Determine the [X, Y] coordinate at the center of the cell enclosing the given text.  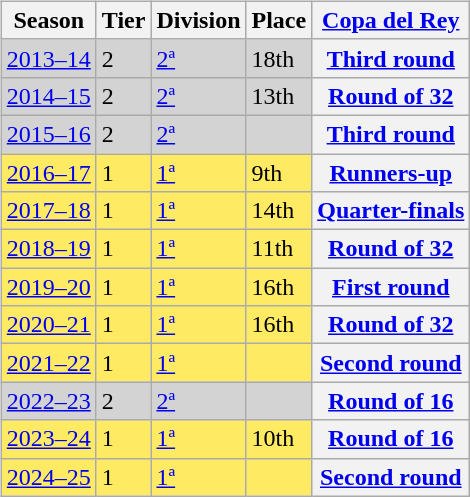
Division [198, 20]
2015–16 [48, 134]
Tier [124, 20]
2024–25 [48, 477]
2021–22 [48, 363]
10th [279, 439]
First round [391, 287]
2013–14 [48, 58]
Season [48, 20]
9th [279, 173]
Quarter-finals [391, 211]
2020–21 [48, 325]
2022–23 [48, 401]
Place [279, 20]
2016–17 [48, 173]
2018–19 [48, 249]
2023–24 [48, 439]
2017–18 [48, 211]
14th [279, 211]
Copa del Rey [391, 20]
Runners-up [391, 173]
11th [279, 249]
13th [279, 96]
2019–20 [48, 287]
18th [279, 58]
2014–15 [48, 96]
